Pinpoint the cell where the given text exists, returning its (X, Y) midpoint coordinate. 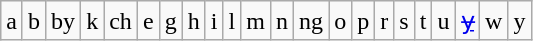
h (194, 21)
ɏ (468, 21)
g (170, 21)
p (364, 21)
t (423, 21)
e (148, 21)
ch (121, 21)
r (384, 21)
o (340, 21)
u (444, 21)
a (12, 21)
n (282, 21)
by (64, 21)
ng (312, 21)
w (494, 21)
m (256, 21)
l (232, 21)
y (520, 21)
i (214, 21)
s (404, 21)
b (34, 21)
k (92, 21)
